Provide the (X, Y) coordinate of the cell's center where the given text is located.  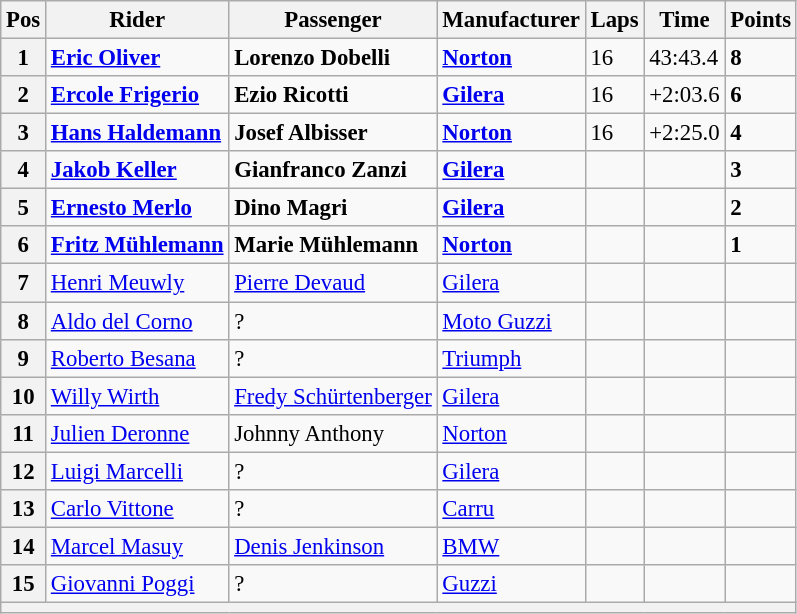
Denis Jenkinson (333, 546)
Hans Haldemann (138, 133)
Lorenzo Dobelli (333, 58)
Aldo del Corno (138, 321)
Rider (138, 20)
BMW (511, 546)
Guzzi (511, 584)
14 (24, 546)
Time (684, 20)
Ernesto Merlo (138, 208)
Points (760, 20)
12 (24, 471)
9 (24, 358)
Ezio Ricotti (333, 95)
Willy Wirth (138, 396)
Eric Oliver (138, 58)
Manufacturer (511, 20)
Marcel Masuy (138, 546)
+2:03.6 (684, 95)
15 (24, 584)
Giovanni Poggi (138, 584)
+2:25.0 (684, 133)
Fredy Schürtenberger (333, 396)
Carru (511, 509)
Fritz Mühlemann (138, 245)
Luigi Marcelli (138, 471)
43:43.4 (684, 58)
Josef Albisser (333, 133)
Pierre Devaud (333, 283)
Marie Mühlemann (333, 245)
Moto Guzzi (511, 321)
10 (24, 396)
Passenger (333, 20)
5 (24, 208)
Henri Meuwly (138, 283)
13 (24, 509)
Roberto Besana (138, 358)
Laps (614, 20)
11 (24, 433)
Carlo Vittone (138, 509)
Ercole Frigerio (138, 95)
7 (24, 283)
Jakob Keller (138, 170)
Pos (24, 20)
Julien Deronne (138, 433)
Triumph (511, 358)
Johnny Anthony (333, 433)
Dino Magri (333, 208)
Gianfranco Zanzi (333, 170)
